Provide the (X, Y) coordinate of the cell's center where the given text is located.  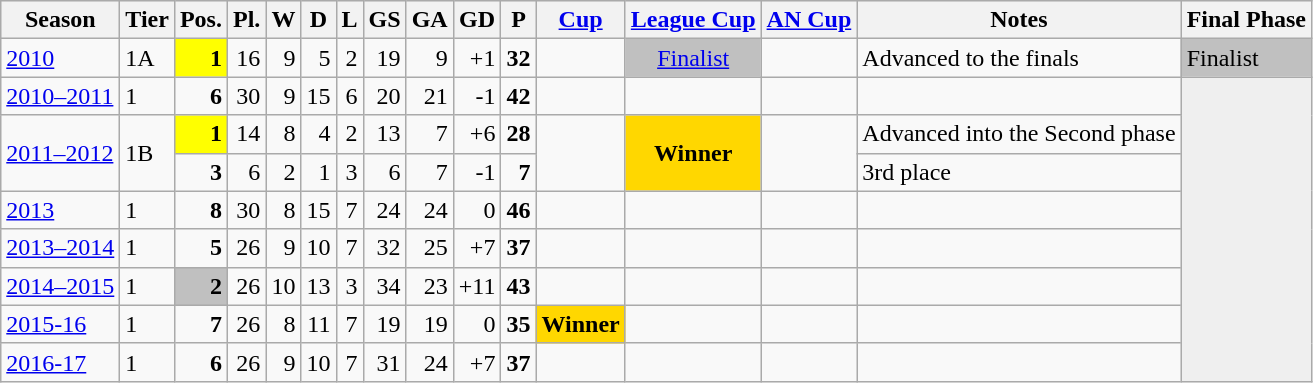
2016-17 (60, 362)
23 (430, 286)
Notes (1019, 20)
16 (246, 58)
14 (246, 134)
3rd place (1019, 172)
28 (518, 134)
20 (384, 96)
D (318, 20)
1A (148, 58)
+6 (477, 134)
43 (518, 286)
35 (518, 324)
GD (477, 20)
Pos. (200, 20)
1B (148, 153)
34 (384, 286)
2014–2015 (60, 286)
2013 (60, 210)
25 (430, 248)
2011–2012 (60, 153)
Tier (148, 20)
League Cup (693, 20)
42 (518, 96)
2010–2011 (60, 96)
2013–2014 (60, 248)
Season (60, 20)
Final Phase (1246, 20)
W (284, 20)
46 (518, 210)
AN Cup (809, 20)
Advanced to the finals (1019, 58)
2010 (60, 58)
Pl. (246, 20)
Cup (580, 20)
31 (384, 362)
+11 (477, 286)
+1 (477, 58)
L (350, 20)
11 (318, 324)
GS (384, 20)
2015-16 (60, 324)
P (518, 20)
4 (318, 134)
21 (430, 96)
Advanced into the Second phase (1019, 134)
GA (430, 20)
